Extract the [X, Y] coordinate from the center of the cell holding the provided text.  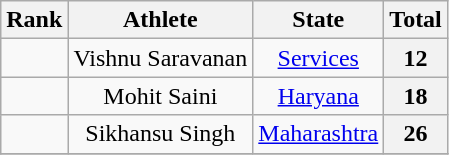
18 [416, 96]
Sikhansu Singh [160, 134]
Maharashtra [318, 134]
State [318, 20]
26 [416, 134]
Athlete [160, 20]
Vishnu Saravanan [160, 58]
12 [416, 58]
Rank [34, 20]
Haryana [318, 96]
Services [318, 58]
Total [416, 20]
Mohit Saini [160, 96]
